Scan for the cell matching the given text and deliver its (X, Y) coordinate at center. 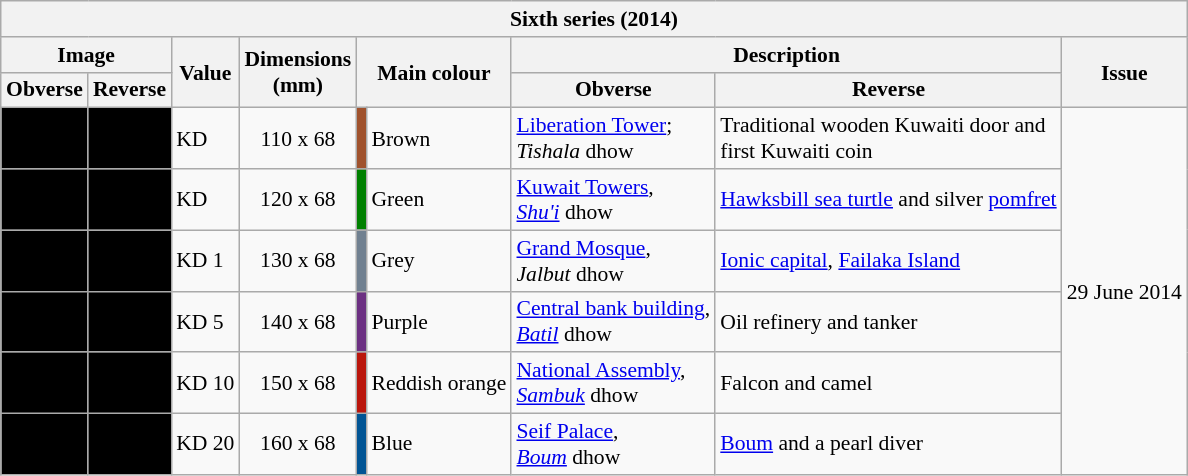
Brown (438, 138)
Description (786, 54)
Oil refinery and tanker (888, 322)
Central bank building,Batil dhow (613, 322)
130 x 68 (298, 260)
Hawksbill sea turtle and silver pomfret (888, 200)
Grand Mosque,Jalbut dhow (613, 260)
Liberation Tower;Tishala dhow (613, 138)
KD 5 (205, 322)
National Assembly,Sambuk dhow (613, 382)
160 x 68 (298, 444)
120 x 68 (298, 200)
29 June 2014 (1124, 292)
Sixth series (2014) (594, 19)
Purple (438, 322)
KD 1 (205, 260)
KD 10 (205, 382)
Boum and a pearl diver (888, 444)
Green (438, 200)
Seif Palace,Boum dhow (613, 444)
Main colour (434, 72)
Kuwait Towers,Shu'i dhow (613, 200)
Image (86, 54)
Blue (438, 444)
KD 20 (205, 444)
Falcon and camel (888, 382)
Grey (438, 260)
Value (205, 72)
Issue (1124, 72)
140 x 68 (298, 322)
Ionic capital, Failaka Island (888, 260)
Reddish orange (438, 382)
Traditional wooden Kuwaiti door andfirst Kuwaiti coin (888, 138)
Dimensions(mm) (298, 72)
110 x 68 (298, 138)
150 x 68 (298, 382)
